For the text-containing cell, return its midpoint in [x, y] coordinate format. 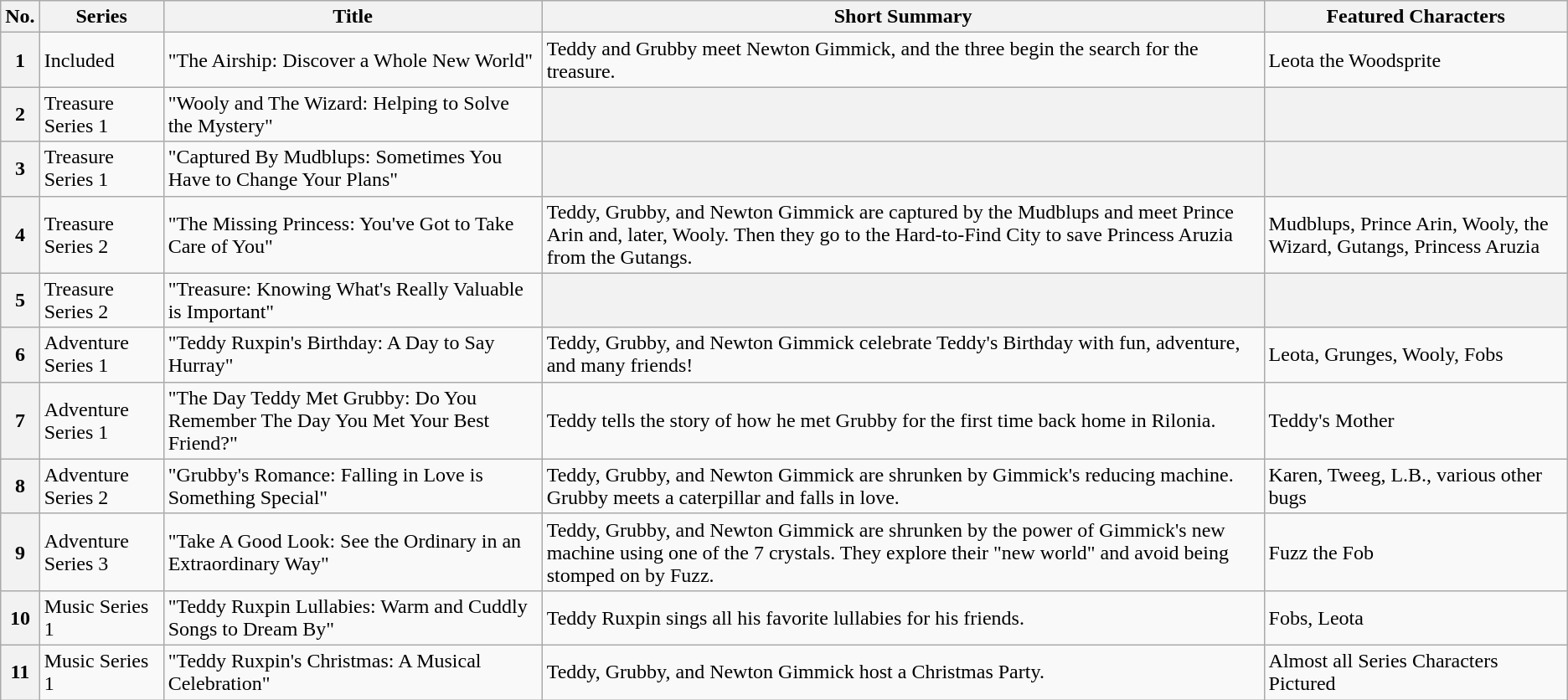
"Grubby's Romance: Falling in Love is Something Special" [353, 486]
Teddy's Mother [1416, 420]
Series [101, 17]
Mudblups, Prince Arin, Wooly, the Wizard, Gutangs, Princess Aruzia [1416, 234]
10 [20, 618]
Teddy and Grubby meet Newton Gimmick, and the three begin the search for the treasure. [903, 60]
Almost all Series Characters Pictured [1416, 672]
"Teddy Ruxpin's Christmas: A Musical Celebration" [353, 672]
"Teddy Ruxpin Lullabies: Warm and Cuddly Songs to Dream By" [353, 618]
"The Day Teddy Met Grubby: Do You Remember The Day You Met Your Best Friend?" [353, 420]
5 [20, 300]
Title [353, 17]
Fobs, Leota [1416, 618]
7 [20, 420]
Adventure Series 2 [101, 486]
3 [20, 169]
4 [20, 234]
Teddy, Grubby, and Newton Gimmick are shrunken by Gimmick's reducing machine. Grubby meets a caterpillar and falls in love. [903, 486]
Teddy Ruxpin sings all his favorite lullabies for his friends. [903, 618]
"The Missing Princess: You've Got to Take Care of You" [353, 234]
"The Airship: Discover a Whole New World" [353, 60]
Short Summary [903, 17]
Leota, Grunges, Wooly, Fobs [1416, 355]
Teddy, Grubby, and Newton Gimmick host a Christmas Party. [903, 672]
"Treasure: Knowing What's Really Valuable is Important" [353, 300]
Included [101, 60]
Fuzz the Fob [1416, 552]
"Captured By Mudblups: Sometimes You Have to Change Your Plans" [353, 169]
Adventure Series 3 [101, 552]
Leota the Woodsprite [1416, 60]
Teddy tells the story of how he met Grubby for the first time back home in Rilonia. [903, 420]
6 [20, 355]
Teddy, Grubby, and Newton Gimmick celebrate Teddy's Birthday with fun, adventure, and many friends! [903, 355]
No. [20, 17]
"Wooly and The Wizard: Helping to Solve the Mystery" [353, 114]
"Teddy Ruxpin's Birthday: A Day to Say Hurray" [353, 355]
2 [20, 114]
8 [20, 486]
11 [20, 672]
"Take A Good Look: See the Ordinary in an Extraordinary Way" [353, 552]
9 [20, 552]
1 [20, 60]
Karen, Tweeg, L.B., various other bugs [1416, 486]
Featured Characters [1416, 17]
